Provide the (X, Y) coordinate of the cell's center where the given text is located.  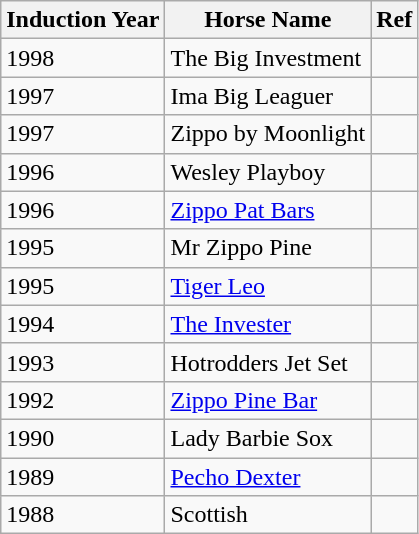
Horse Name (268, 20)
Scottish (268, 515)
1998 (83, 58)
Tiger Leo (268, 286)
Mr Zippo Pine (268, 248)
1988 (83, 515)
Pecho Dexter (268, 477)
Ref (394, 20)
Hotrodders Jet Set (268, 362)
Wesley Playboy (268, 172)
The Invester (268, 324)
Zippo Pine Bar (268, 400)
1990 (83, 438)
1992 (83, 400)
Induction Year (83, 20)
1994 (83, 324)
1989 (83, 477)
Zippo Pat Bars (268, 210)
Zippo by Moonlight (268, 134)
Ima Big Leaguer (268, 96)
The Big Investment (268, 58)
Lady Barbie Sox (268, 438)
1993 (83, 362)
